For the text-containing cell, return its midpoint in (X, Y) coordinate format. 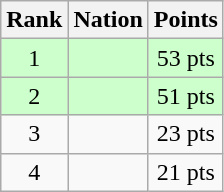
51 pts (186, 96)
1 (34, 58)
3 (34, 134)
21 pts (186, 172)
Nation (108, 20)
Rank (34, 20)
2 (34, 96)
Points (186, 20)
53 pts (186, 58)
4 (34, 172)
23 pts (186, 134)
